Locate the cell with the specified text and output its (x, y) center coordinate. 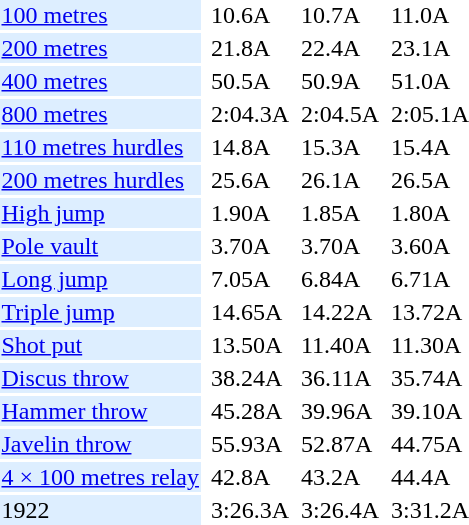
15.3A (340, 147)
4 × 100 metres relay (100, 477)
100 metres (100, 15)
25.6A (250, 180)
26.1A (340, 180)
55.93A (250, 444)
400 metres (100, 81)
10.7A (340, 15)
7.05A (250, 279)
6.84A (340, 279)
43.2A (340, 477)
1.90A (250, 213)
52.87A (340, 444)
Javelin throw (100, 444)
3:26.3A (250, 510)
45.28A (250, 411)
200 metres (100, 48)
1.85A (340, 213)
14.22A (340, 312)
14.8A (250, 147)
10.6A (250, 15)
13.50A (250, 345)
Discus throw (100, 378)
14.65A (250, 312)
2:04.5A (340, 114)
1922 (100, 510)
200 metres hurdles (100, 180)
38.24A (250, 378)
800 metres (100, 114)
50.9A (340, 81)
3:26.4A (340, 510)
21.8A (250, 48)
22.4A (340, 48)
Hammer throw (100, 411)
Pole vault (100, 246)
42.8A (250, 477)
110 metres hurdles (100, 147)
Shot put (100, 345)
36.11A (340, 378)
2:04.3A (250, 114)
39.96A (340, 411)
50.5A (250, 81)
Long jump (100, 279)
High jump (100, 213)
11.40A (340, 345)
Triple jump (100, 312)
